Output the (x, y) coordinate of the center of the cell containing the given text.  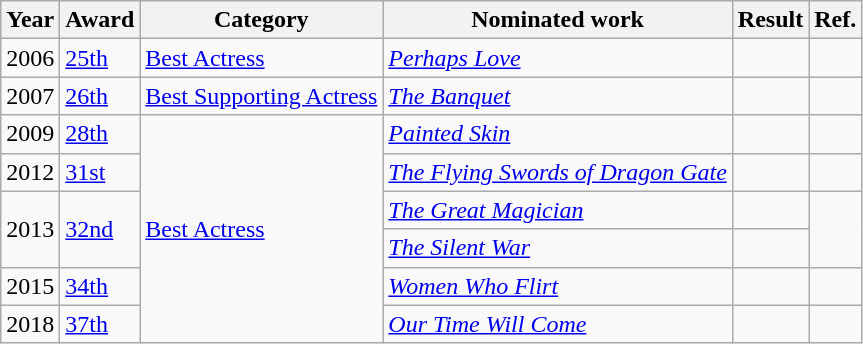
2007 (30, 96)
The Banquet (558, 96)
Result (770, 20)
2012 (30, 172)
Nominated work (558, 20)
2018 (30, 324)
2015 (30, 286)
Perhaps Love (558, 58)
32nd (100, 229)
The Silent War (558, 248)
Our Time Will Come (558, 324)
2009 (30, 134)
28th (100, 134)
The Flying Swords of Dragon Gate (558, 172)
Year (30, 20)
The Great Magician (558, 210)
34th (100, 286)
2013 (30, 229)
Ref. (836, 20)
Women Who Flirt (558, 286)
31st (100, 172)
2006 (30, 58)
26th (100, 96)
Award (100, 20)
Best Supporting Actress (262, 96)
Category (262, 20)
37th (100, 324)
25th (100, 58)
Painted Skin (558, 134)
